Return the [X, Y] coordinate for the center point of the cell that contains the specified text.  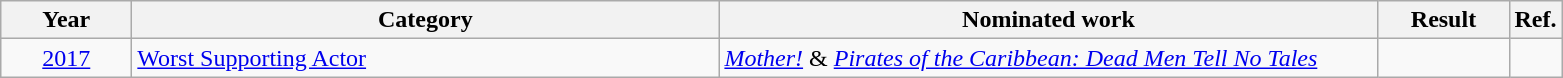
Nominated work [1048, 20]
2017 [66, 58]
Ref. [1536, 20]
Worst Supporting Actor [426, 58]
Category [426, 20]
Mother! & Pirates of the Caribbean: Dead Men Tell No Tales [1048, 58]
Result [1444, 20]
Year [66, 20]
